Output the [x, y] coordinate of the center of the cell containing the given text.  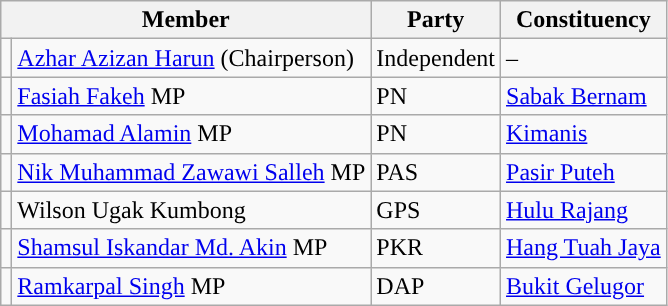
Fasiah Fakeh MP [192, 96]
Ramkarpal Singh MP [192, 286]
DAP [436, 286]
Sabak Bernam [584, 96]
Hang Tuah Jaya [584, 248]
Pasir Puteh [584, 172]
Member [186, 20]
GPS [436, 210]
– [584, 58]
Independent [436, 58]
PKR [436, 248]
PAS [436, 172]
Wilson Ugak Kumbong [192, 210]
Azhar Azizan Harun (Chairperson) [192, 58]
Nik Muhammad Zawawi Salleh MP [192, 172]
Mohamad Alamin MP [192, 134]
Shamsul Iskandar Md. Akin MP [192, 248]
Hulu Rajang [584, 210]
Bukit Gelugor [584, 286]
Constituency [584, 20]
Party [436, 20]
Kimanis [584, 134]
